Find where the given text appears and provide that cell's center as (X, Y) coordinate. 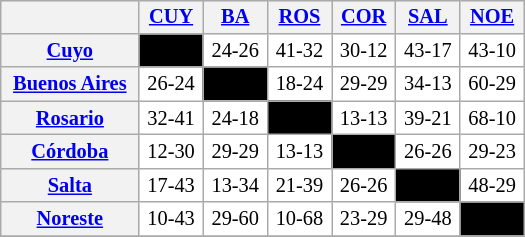
34-13 (428, 84)
SAL (428, 17)
48-29 (492, 185)
68-10 (492, 118)
ROS (299, 17)
12-30 (171, 152)
60-29 (492, 84)
10-43 (171, 219)
CUY (171, 17)
Salta (70, 185)
NOE (492, 17)
BA (235, 17)
18-24 (299, 84)
43-17 (428, 51)
10-68 (299, 219)
41-32 (299, 51)
23-29 (364, 219)
32-41 (171, 118)
COR (364, 17)
24-26 (235, 51)
21-39 (299, 185)
30-12 (364, 51)
29-60 (235, 219)
43-10 (492, 51)
29-23 (492, 152)
39-21 (428, 118)
24-18 (235, 118)
26-24 (171, 84)
13-34 (235, 185)
29-48 (428, 219)
Rosario (70, 118)
Cuyo (70, 51)
17-43 (171, 185)
Noreste (70, 219)
Buenos Aires (70, 84)
Córdoba (70, 152)
